Search for the cell housing the specified text and yield its (x, y) center coordinate. 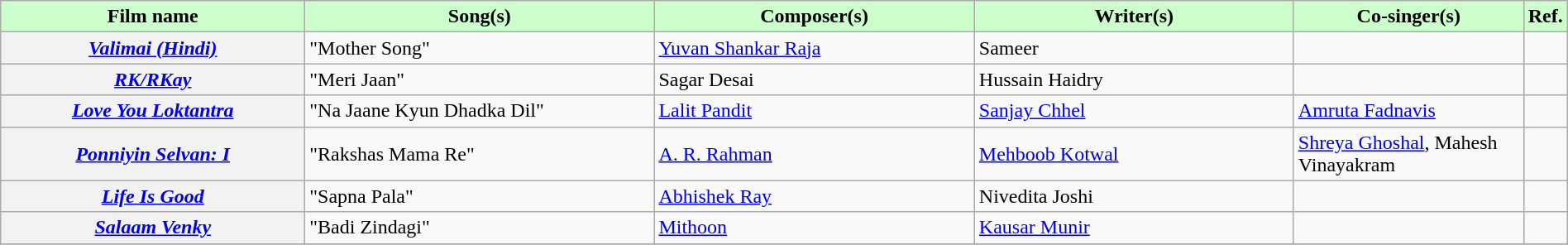
Song(s) (480, 17)
Shreya Ghoshal, Mahesh Vinayakram (1408, 154)
"Badi Zindagi" (480, 228)
Salaam Venky (153, 228)
Ref. (1545, 17)
"Mother Song" (480, 48)
Yuvan Shankar Raja (814, 48)
Mithoon (814, 228)
Mehboob Kotwal (1134, 154)
RK/RKay (153, 79)
Writer(s) (1134, 17)
"Na Jaane Kyun Dhadka Dil" (480, 111)
Amruta Fadnavis (1408, 111)
Sagar Desai (814, 79)
Kausar Munir (1134, 228)
Nivedita Joshi (1134, 196)
Sanjay Chhel (1134, 111)
Composer(s) (814, 17)
Love You Loktantra (153, 111)
Lalit Pandit (814, 111)
"Sapna Pala" (480, 196)
Life Is Good (153, 196)
Film name (153, 17)
"Meri Jaan" (480, 79)
Ponniyin Selvan: I (153, 154)
Hussain Haidry (1134, 79)
Abhishek Ray (814, 196)
Sameer (1134, 48)
"Rakshas Mama Re" (480, 154)
Co-singer(s) (1408, 17)
Valimai (Hindi) (153, 48)
A. R. Rahman (814, 154)
